Find where the given text appears and provide that cell's center as (x, y) coordinate. 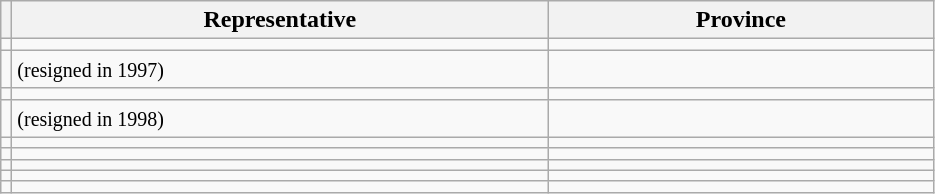
(resigned in 1997) (280, 69)
(resigned in 1998) (280, 118)
Province (741, 20)
Representative (280, 20)
